Locate the cell with the specified text and output its [X, Y] center coordinate. 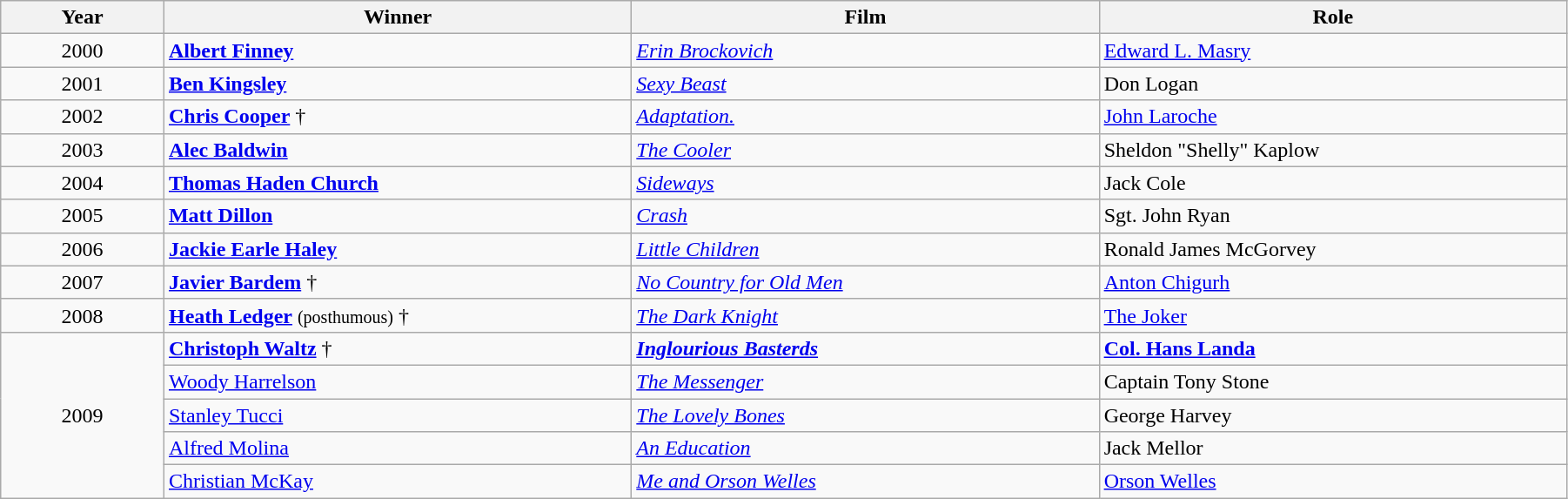
Jack Mellor [1333, 448]
Chris Cooper † [397, 117]
2007 [83, 282]
Albert Finney [397, 51]
2009 [83, 415]
Javier Bardem † [397, 282]
Sheldon "Shelly" Kaplow [1333, 150]
An Education [865, 448]
2004 [83, 183]
Thomas Haden Church [397, 183]
Edward L. Masry [1333, 51]
Matt Dillon [397, 216]
Little Children [865, 249]
2000 [83, 51]
Sgt. John Ryan [1333, 216]
Jack Cole [1333, 183]
Crash [865, 216]
No Country for Old Men [865, 282]
Year [83, 17]
The Lovely Bones [865, 415]
Ronald James McGorvey [1333, 249]
Inglourious Basterds [865, 348]
2005 [83, 216]
2006 [83, 249]
Heath Ledger (posthumous) † [397, 315]
Woody Harrelson [397, 381]
Sideways [865, 183]
Winner [397, 17]
The Joker [1333, 315]
Erin Brockovich [865, 51]
Col. Hans Landa [1333, 348]
The Messenger [865, 381]
2001 [83, 84]
The Cooler [865, 150]
Ben Kingsley [397, 84]
Alfred Molina [397, 448]
Film [865, 17]
2002 [83, 117]
Christian McKay [397, 482]
Anton Chigurh [1333, 282]
Alec Baldwin [397, 150]
George Harvey [1333, 415]
Role [1333, 17]
Stanley Tucci [397, 415]
John Laroche [1333, 117]
Don Logan [1333, 84]
The Dark Knight [865, 315]
Captain Tony Stone [1333, 381]
Adaptation. [865, 117]
2003 [83, 150]
Christoph Waltz † [397, 348]
Jackie Earle Haley [397, 249]
2008 [83, 315]
Me and Orson Welles [865, 482]
Sexy Beast [865, 84]
Orson Welles [1333, 482]
